Output the (X, Y) coordinate of the center of the cell containing the given text.  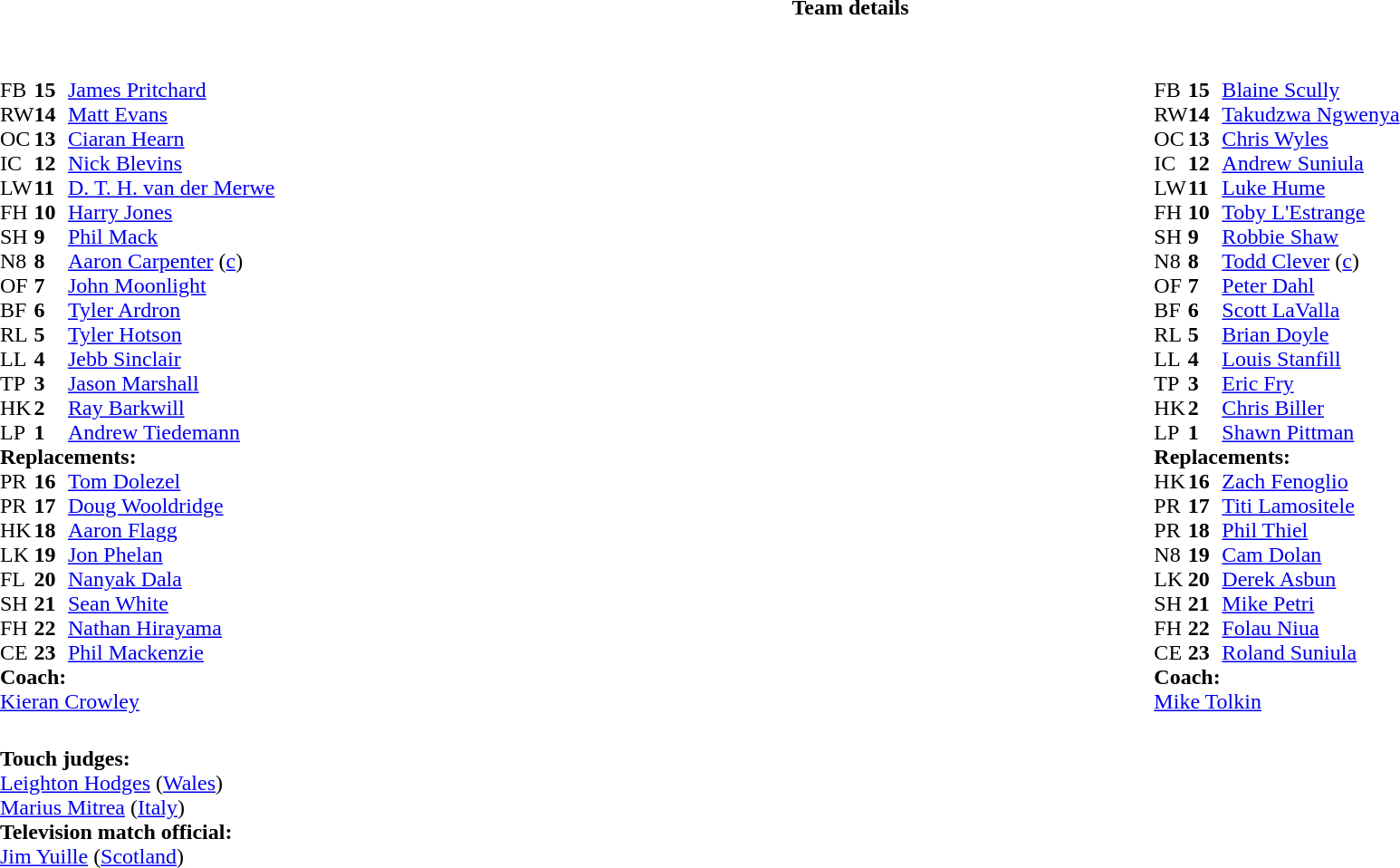
Mike Petri (1310, 603)
Tyler Ardron (171, 310)
Toby L'Estrange (1310, 212)
Phil Thiel (1310, 531)
Mike Tolkin (1277, 701)
Brian Doyle (1310, 335)
Ray Barkwill (171, 408)
Sean White (171, 603)
Cam Dolan (1310, 555)
Chris Wyles (1310, 140)
Ciaran Hearn (171, 140)
Nanyak Dala (171, 580)
John Moonlight (171, 286)
D. T. H. van der Merwe (171, 188)
Shawn Pittman (1310, 433)
Todd Clever (c) (1310, 261)
FL (17, 580)
Jason Marshall (171, 384)
Jebb Sinclair (171, 359)
Blaine Scully (1310, 91)
Kieran Crowley (138, 701)
Aaron Carpenter (c) (171, 261)
James Pritchard (171, 91)
Derek Asbun (1310, 580)
Harry Jones (171, 212)
Louis Stanfill (1310, 359)
Matt Evans (171, 114)
Roland Suniula (1310, 652)
Tom Dolezel (171, 482)
Phil Mack (171, 237)
Doug Wooldridge (171, 506)
Scott LaValla (1310, 310)
Titi Lamositele (1310, 506)
Zach Fenoglio (1310, 482)
Tyler Hotson (171, 335)
Andrew Suniula (1310, 163)
Jon Phelan (171, 555)
Andrew Tiedemann (171, 433)
Chris Biller (1310, 408)
Folau Niua (1310, 629)
Eric Fry (1310, 384)
Phil Mackenzie (171, 652)
Aaron Flagg (171, 531)
Peter Dahl (1310, 286)
Nathan Hirayama (171, 629)
Takudzwa Ngwenya (1310, 114)
Luke Hume (1310, 188)
Nick Blevins (171, 163)
Robbie Shaw (1310, 237)
